Identify which cell holds the provided text, then report its (X, Y) central coordinate. 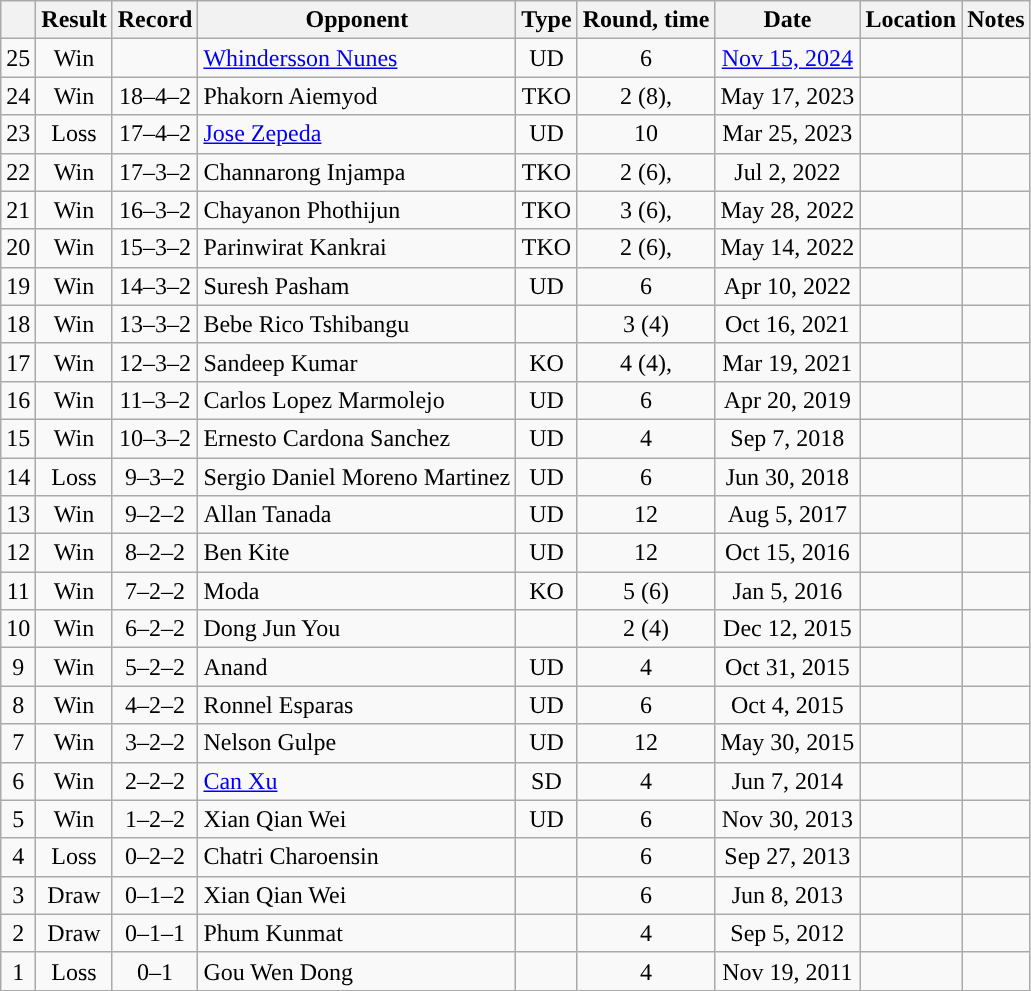
Ben Kite (357, 553)
22 (18, 172)
Jun 8, 2013 (788, 895)
Apr 20, 2019 (788, 400)
Nov 30, 2013 (788, 819)
Sergio Daniel Moreno Martinez (357, 477)
17 (18, 362)
May 14, 2022 (788, 248)
16 (18, 400)
Oct 31, 2015 (788, 667)
Anand (357, 667)
Allan Tanada (357, 515)
7–2–2 (155, 591)
16–3–2 (155, 210)
3 (6), (646, 210)
Ronnel Esparas (357, 705)
24 (18, 96)
9–3–2 (155, 477)
Jul 2, 2022 (788, 172)
10–3–2 (155, 438)
Nelson Gulpe (357, 743)
Jun 7, 2014 (788, 781)
4 (4), (646, 362)
Jun 30, 2018 (788, 477)
23 (18, 134)
5–2–2 (155, 667)
19 (18, 286)
Type (546, 20)
Chatri Charoensin (357, 857)
Suresh Pasham (357, 286)
Oct 15, 2016 (788, 553)
Opponent (357, 20)
Jan 5, 2016 (788, 591)
Oct 16, 2021 (788, 324)
0–1 (155, 971)
20 (18, 248)
Jose Zepeda (357, 134)
Date (788, 20)
0–1–1 (155, 933)
May 30, 2015 (788, 743)
Aug 5, 2017 (788, 515)
May 28, 2022 (788, 210)
Sep 5, 2012 (788, 933)
Sep 27, 2013 (788, 857)
0–1–2 (155, 895)
25 (18, 58)
Phum Kunmat (357, 933)
2 (8), (646, 96)
Whindersson Nunes (357, 58)
8–2–2 (155, 553)
Mar 25, 2023 (788, 134)
Notes (996, 20)
Carlos Lopez Marmolejo (357, 400)
8 (18, 705)
11–3–2 (155, 400)
2–2–2 (155, 781)
Moda (357, 591)
18 (18, 324)
13 (18, 515)
Sandeep Kumar (357, 362)
2 (4) (646, 629)
3 (4) (646, 324)
21 (18, 210)
Mar 19, 2021 (788, 362)
Sep 7, 2018 (788, 438)
Result (74, 20)
Apr 10, 2022 (788, 286)
Dec 12, 2015 (788, 629)
5 (18, 819)
1–2–2 (155, 819)
11 (18, 591)
3 (18, 895)
2 (18, 933)
Bebe Rico Tshibangu (357, 324)
Phakorn Aiemyod (357, 96)
17–3–2 (155, 172)
15–3–2 (155, 248)
14 (18, 477)
5 (6) (646, 591)
12–3–2 (155, 362)
SD (546, 781)
17–4–2 (155, 134)
9 (18, 667)
Channarong Injampa (357, 172)
May 17, 2023 (788, 96)
14–3–2 (155, 286)
Gou Wen Dong (357, 971)
Round, time (646, 20)
Nov 19, 2011 (788, 971)
Record (155, 20)
15 (18, 438)
18–4–2 (155, 96)
1 (18, 971)
Oct 4, 2015 (788, 705)
Chayanon Phothijun (357, 210)
0–2–2 (155, 857)
9–2–2 (155, 515)
13–3–2 (155, 324)
6–2–2 (155, 629)
Nov 15, 2024 (788, 58)
Location (911, 20)
Can Xu (357, 781)
7 (18, 743)
Ernesto Cardona Sanchez (357, 438)
Parinwirat Kankrai (357, 248)
4–2–2 (155, 705)
Dong Jun You (357, 629)
3–2–2 (155, 743)
